Pinpoint the cell where the given text exists, returning its (X, Y) midpoint coordinate. 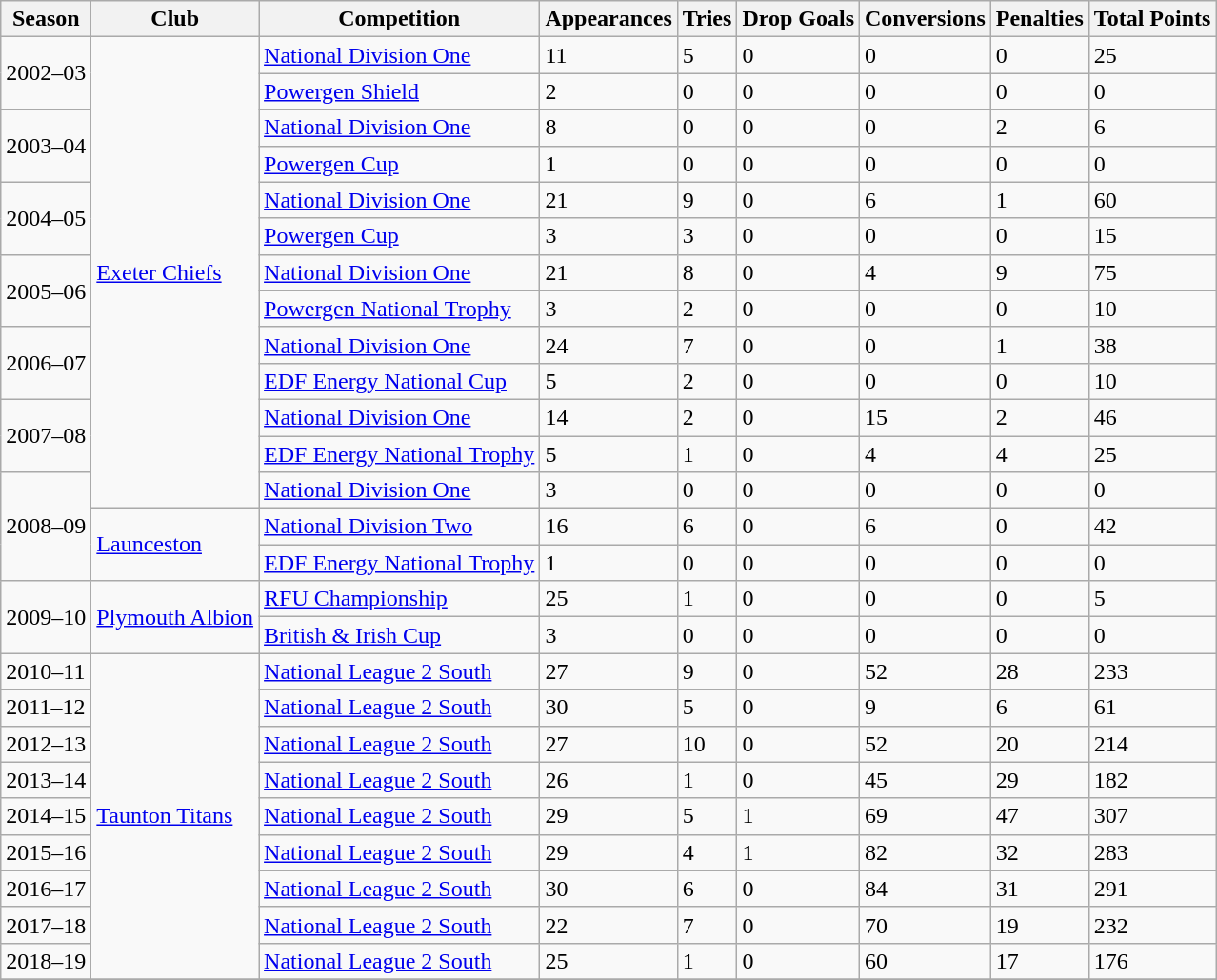
National Division Two (400, 527)
Taunton Titans (175, 817)
11 (608, 55)
Club (175, 19)
182 (1152, 780)
17 (1040, 961)
2014–15 (46, 816)
70 (926, 925)
Powergen National Trophy (400, 309)
Powergen Shield (400, 91)
283 (1152, 852)
20 (1040, 744)
176 (1152, 961)
Appearances (608, 19)
Exeter Chiefs (175, 272)
2007–08 (46, 435)
46 (1152, 417)
2017–18 (46, 925)
Penalties (1040, 19)
233 (1152, 671)
22 (608, 925)
2008–09 (46, 527)
14 (608, 417)
307 (1152, 816)
38 (1152, 345)
69 (926, 816)
British & Irish Cup (400, 635)
2012–13 (46, 744)
45 (926, 780)
84 (926, 889)
214 (1152, 744)
26 (608, 780)
Plymouth Albion (175, 617)
82 (926, 852)
Launceston (175, 545)
2011–12 (46, 708)
31 (1040, 889)
2006–07 (46, 363)
Total Points (1152, 19)
75 (1152, 272)
RFU Championship (400, 599)
24 (608, 345)
2003–04 (46, 146)
42 (1152, 527)
2016–17 (46, 889)
Competition (400, 19)
19 (1040, 925)
28 (1040, 671)
16 (608, 527)
2009–10 (46, 617)
2018–19 (46, 961)
Conversions (926, 19)
47 (1040, 816)
2013–14 (46, 780)
291 (1152, 889)
Tries (707, 19)
2004–05 (46, 218)
Drop Goals (798, 19)
Season (46, 19)
2010–11 (46, 671)
2015–16 (46, 852)
32 (1040, 852)
232 (1152, 925)
EDF Energy National Cup (400, 381)
61 (1152, 708)
2002–03 (46, 73)
2005–06 (46, 290)
